Search for the cell housing the specified text and yield its (x, y) center coordinate. 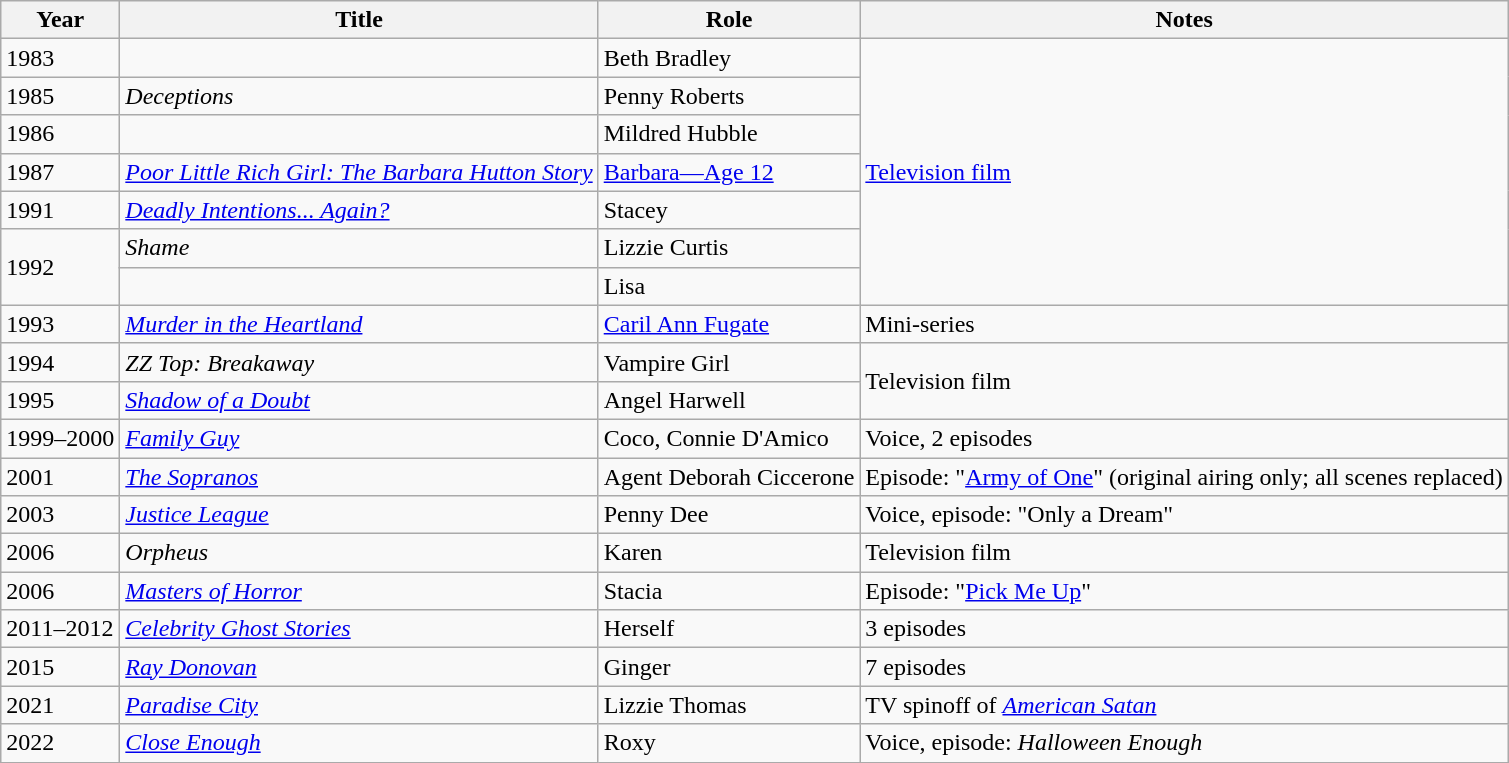
Barbara—Age 12 (729, 172)
ZZ Top: Breakaway (359, 362)
Poor Little Rich Girl: The Barbara Hutton Story (359, 172)
1991 (60, 210)
2022 (60, 743)
Mildred Hubble (729, 134)
Episode: "Pick Me Up" (1184, 591)
2011–2012 (60, 629)
3 episodes (1184, 629)
Paradise City (359, 705)
Deadly Intentions... Again? (359, 210)
1985 (60, 96)
1993 (60, 324)
Shame (359, 248)
Penny Roberts (729, 96)
Murder in the Heartland (359, 324)
1995 (60, 400)
Coco, Connie D'Amico (729, 438)
Roxy (729, 743)
Orpheus (359, 553)
Family Guy (359, 438)
Role (729, 20)
2021 (60, 705)
Agent Deborah Ciccerone (729, 477)
1986 (60, 134)
Voice, 2 episodes (1184, 438)
Lisa (729, 286)
Voice, episode: "Only a Dream" (1184, 515)
Karen (729, 553)
Close Enough (359, 743)
Title (359, 20)
Caril Ann Fugate (729, 324)
1999–2000 (60, 438)
7 episodes (1184, 667)
Voice, episode: Halloween Enough (1184, 743)
Lizzie Curtis (729, 248)
Mini-series (1184, 324)
2003 (60, 515)
Vampire Girl (729, 362)
Deceptions (359, 96)
1992 (60, 267)
The Sopranos (359, 477)
1983 (60, 58)
Stacia (729, 591)
Masters of Horror (359, 591)
Celebrity Ghost Stories (359, 629)
1987 (60, 172)
2001 (60, 477)
Stacey (729, 210)
Justice League (359, 515)
Angel Harwell (729, 400)
Herself (729, 629)
Shadow of a Doubt (359, 400)
1994 (60, 362)
Lizzie Thomas (729, 705)
Ray Donovan (359, 667)
Penny Dee (729, 515)
Beth Bradley (729, 58)
Notes (1184, 20)
Episode: "Army of One" (original airing only; all scenes replaced) (1184, 477)
Ginger (729, 667)
TV spinoff of American Satan (1184, 705)
2015 (60, 667)
Year (60, 20)
